For the text-containing cell, return its midpoint in [X, Y] coordinate format. 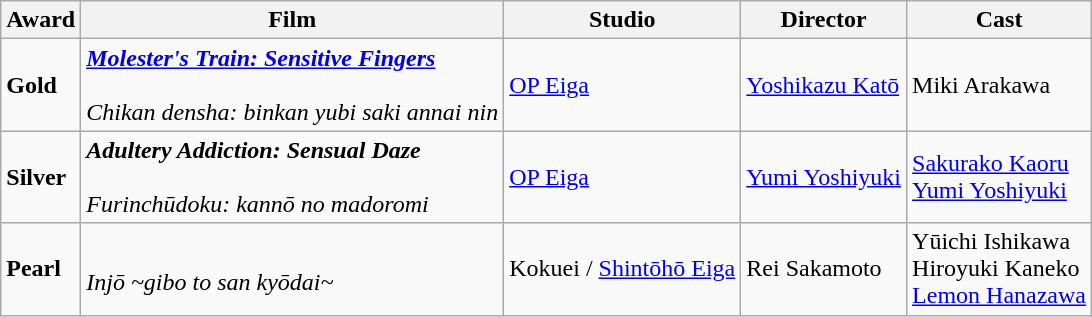
Adultery Addiction: Sensual DazeFurinchūdoku: kannō no madoromi [292, 177]
Injō ~gibo to san kyōdai~ [292, 269]
Kokuei / Shintōhō Eiga [622, 269]
Sakurako KaoruYumi Yoshiyuki [1000, 177]
Silver [41, 177]
Studio [622, 20]
Molester's Train: Sensitive FingersChikan densha: binkan yubi saki annai nin [292, 85]
Award [41, 20]
Yoshikazu Katō [824, 85]
Director [824, 20]
Gold [41, 85]
Miki Arakawa [1000, 85]
Pearl [41, 269]
Rei Sakamoto [824, 269]
Cast [1000, 20]
Yūichi IshikawaHiroyuki KanekoLemon Hanazawa [1000, 269]
Yumi Yoshiyuki [824, 177]
Film [292, 20]
